Extract the [x, y] coordinate from the center of the cell holding the provided text.  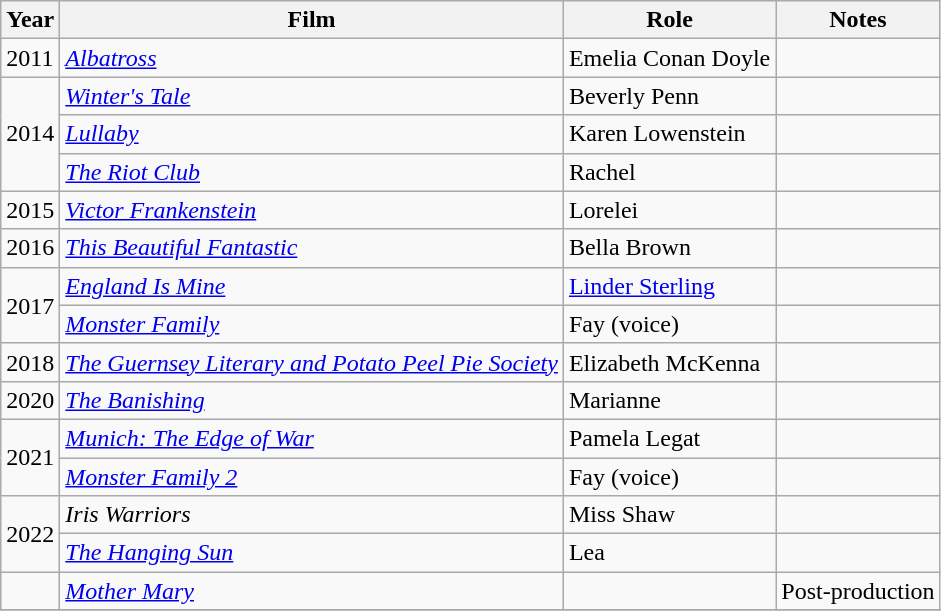
Pamela Legat [669, 438]
Albatross [312, 58]
Year [30, 20]
England Is Mine [312, 286]
The Guernsey Literary and Potato Peel Pie Society [312, 362]
Mother Mary [312, 591]
2018 [30, 362]
Bella Brown [669, 248]
Karen Lowenstein [669, 134]
2022 [30, 534]
This Beautiful Fantastic [312, 248]
The Riot Club [312, 172]
Miss Shaw [669, 515]
Rachel [669, 172]
Emelia Conan Doyle [669, 58]
2017 [30, 305]
Monster Family 2 [312, 477]
Lullaby [312, 134]
2021 [30, 457]
Winter's Tale [312, 96]
Lorelei [669, 210]
2015 [30, 210]
2016 [30, 248]
The Banishing [312, 400]
Beverly Penn [669, 96]
Lea [669, 553]
Monster Family [312, 324]
2014 [30, 134]
2011 [30, 58]
Linder Sterling [669, 286]
Role [669, 20]
2020 [30, 400]
Post-production [858, 591]
The Hanging Sun [312, 553]
Marianne [669, 400]
Victor Frankenstein [312, 210]
Munich: The Edge of War [312, 438]
Elizabeth McKenna [669, 362]
Notes [858, 20]
Iris Warriors [312, 515]
Film [312, 20]
